Search for the cell housing the specified text and yield its [x, y] center coordinate. 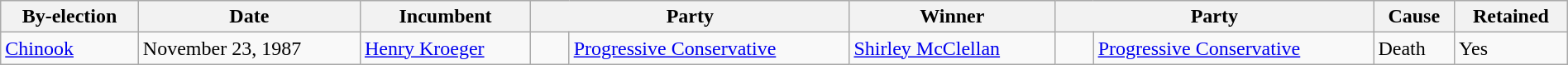
Shirley McClellan [953, 48]
Incumbent [445, 17]
Date [249, 17]
Retained [1512, 17]
Chinook [69, 48]
Cause [1414, 17]
Winner [953, 17]
Yes [1512, 48]
By-election [69, 17]
Henry Kroeger [445, 48]
November 23, 1987 [249, 48]
Death [1414, 48]
